Detect which cell encompasses the target text, then output its (x, y) center coordinate. 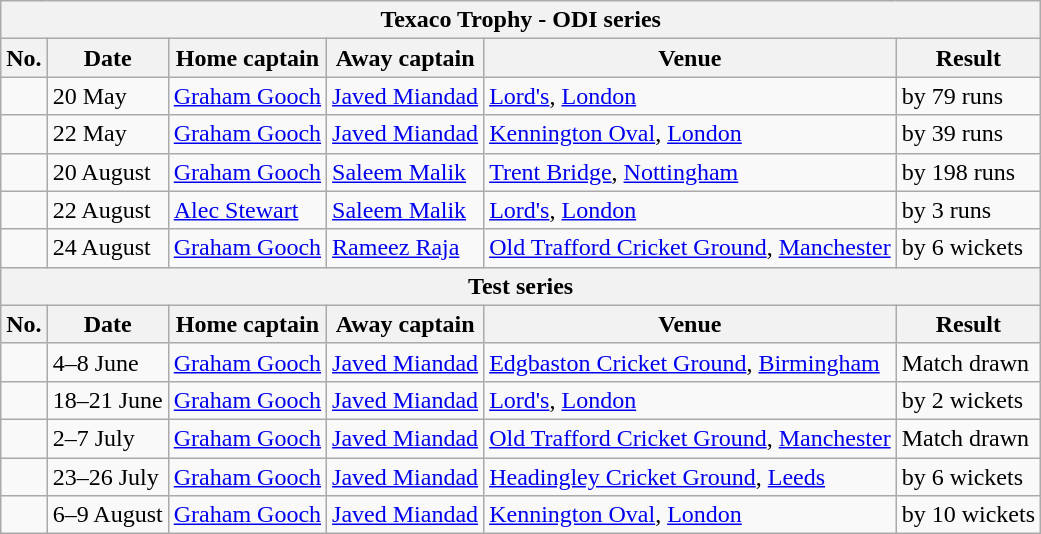
by 2 wickets (968, 400)
6–9 August (108, 515)
Headingley Cricket Ground, Leeds (690, 477)
20 May (108, 96)
4–8 June (108, 362)
22 August (108, 210)
by 39 runs (968, 134)
23–26 July (108, 477)
by 198 runs (968, 172)
Rameez Raja (406, 248)
by 79 runs (968, 96)
Alec Stewart (247, 210)
Test series (521, 286)
Edgbaston Cricket Ground, Birmingham (690, 362)
2–7 July (108, 438)
20 August (108, 172)
Trent Bridge, Nottingham (690, 172)
by 10 wickets (968, 515)
24 August (108, 248)
18–21 June (108, 400)
Texaco Trophy - ODI series (521, 20)
by 3 runs (968, 210)
22 May (108, 134)
